Capture the cell that displays the provided text and extract its [x, y] central coordinate. 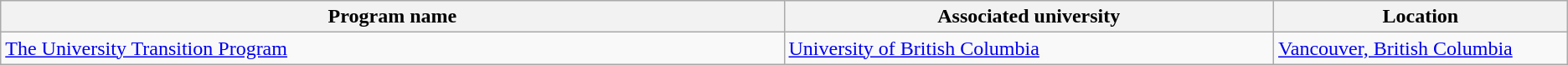
Vancouver, British Columbia [1421, 48]
University of British Columbia [1029, 48]
The University Transition Program [392, 48]
Associated university [1029, 17]
Location [1421, 17]
Program name [392, 17]
